Scan for the cell matching the given text and deliver its (x, y) coordinate at center. 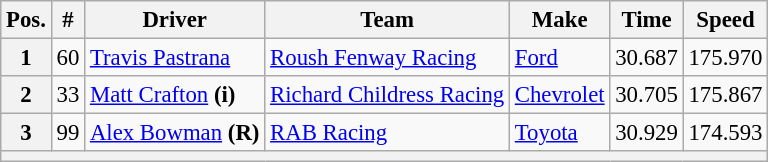
2 (26, 95)
3 (26, 133)
33 (68, 95)
# (68, 20)
99 (68, 133)
Roush Fenway Racing (388, 58)
Alex Bowman (R) (175, 133)
Richard Childress Racing (388, 95)
Ford (559, 58)
Pos. (26, 20)
RAB Racing (388, 133)
175.867 (726, 95)
30.929 (646, 133)
60 (68, 58)
174.593 (726, 133)
175.970 (726, 58)
30.687 (646, 58)
Toyota (559, 133)
1 (26, 58)
Chevrolet (559, 95)
Matt Crafton (i) (175, 95)
Travis Pastrana (175, 58)
Make (559, 20)
Driver (175, 20)
Speed (726, 20)
Team (388, 20)
30.705 (646, 95)
Time (646, 20)
